For the text-containing cell, return its midpoint in [x, y] coordinate format. 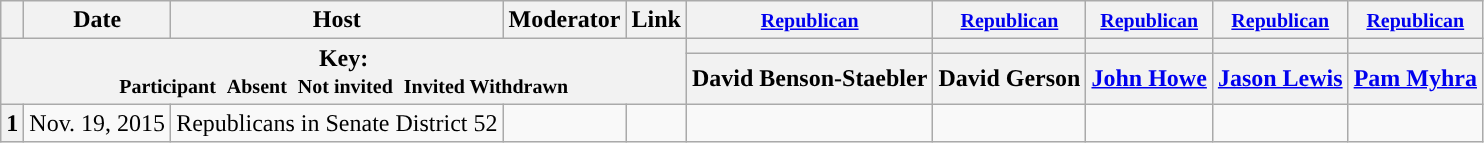
Pam Myhra [1415, 78]
Republicans in Senate District 52 [337, 123]
David Gerson [1010, 78]
David Benson-Staebler [809, 78]
Link [656, 20]
1 [12, 123]
Moderator [564, 20]
Date [98, 20]
John Howe [1149, 78]
Host [337, 20]
Nov. 19, 2015 [98, 123]
Jason Lewis [1280, 78]
Key: Participant Absent Not invited Invited Withdrawn [344, 72]
